Provide the (X, Y) coordinate of the cell's center where the given text is located.  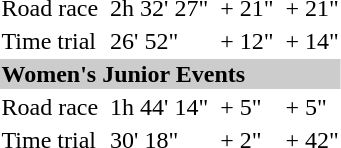
Time trial (50, 41)
+ 12" (247, 41)
1h 44' 14" (160, 107)
+ 14" (312, 41)
26' 52" (160, 41)
Women's Junior Events (170, 74)
Road race (50, 107)
